Extract the [x, y] coordinate from the center of the cell holding the provided text.  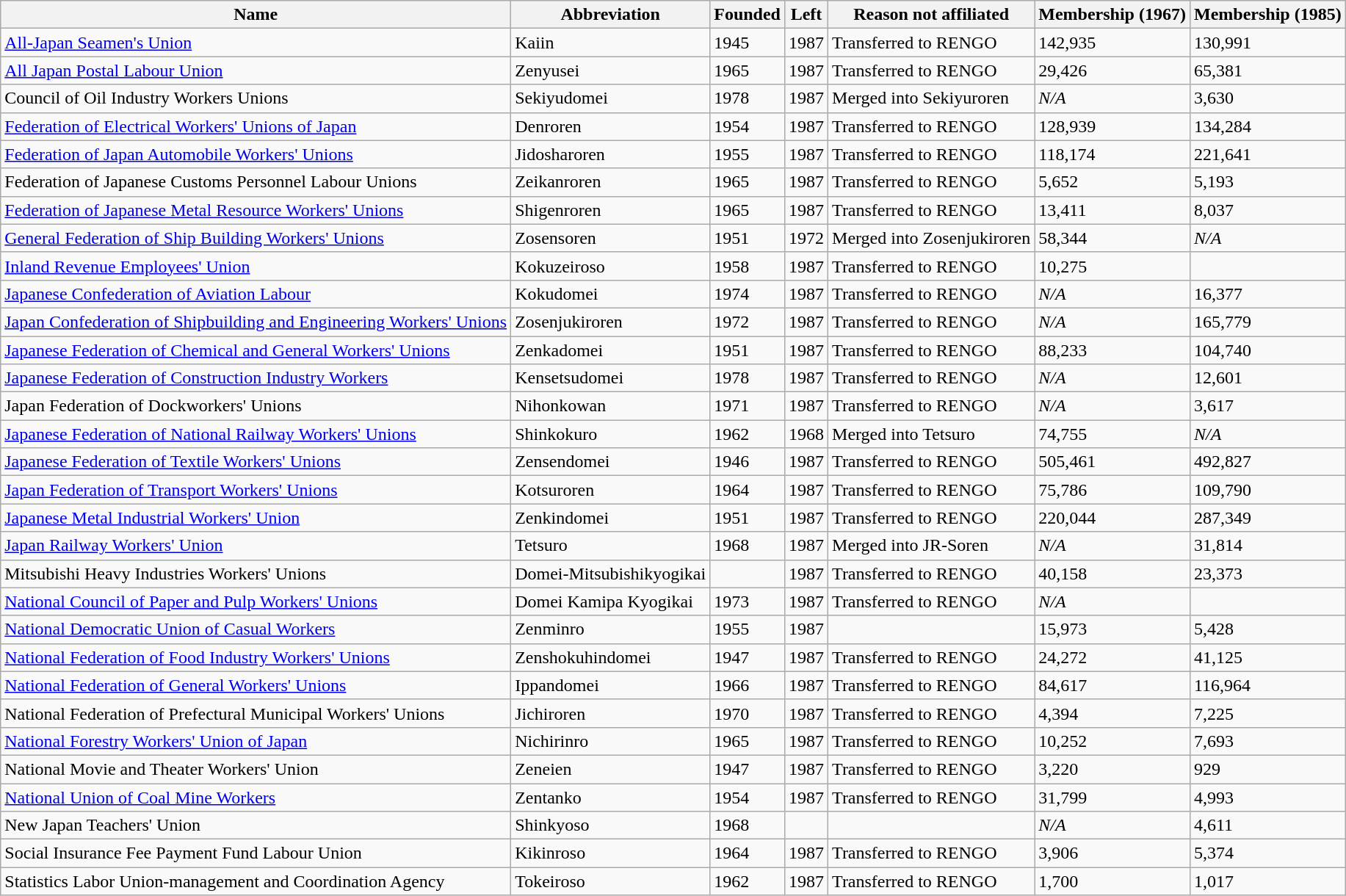
58,344 [1112, 238]
Shigenroren [611, 210]
74,755 [1112, 434]
84,617 [1112, 685]
1,017 [1267, 881]
Zensendomei [611, 462]
109,790 [1267, 490]
All-Japan Seamen's Union [256, 43]
Merged into Tetsuro [931, 434]
Mitsubishi Heavy Industries Workers' Unions [256, 574]
Japanese Federation of Chemical and General Workers' Unions [256, 350]
29,426 [1112, 71]
287,349 [1267, 518]
1,700 [1112, 881]
8,037 [1267, 210]
24,272 [1112, 657]
Japanese Federation of Construction Industry Workers [256, 378]
7,225 [1267, 713]
3,617 [1267, 406]
Shinkyoso [611, 825]
Sekiyudomei [611, 98]
Abbreviation [611, 15]
Reason not affiliated [931, 15]
492,827 [1267, 462]
National Federation of Food Industry Workers' Unions [256, 657]
130,991 [1267, 43]
Zenkindomei [611, 518]
Inland Revenue Employees' Union [256, 266]
4,993 [1267, 797]
13,411 [1112, 210]
Left [806, 15]
Domei-Mitsubishikyogikai [611, 574]
Merged into Sekiyuroren [931, 98]
Tetsuro [611, 546]
Kokuzeiroso [611, 266]
National Democratic Union of Casual Workers [256, 629]
116,964 [1267, 685]
7,693 [1267, 741]
5,428 [1267, 629]
Statistics Labor Union-management and Coordination Agency [256, 881]
3,630 [1267, 98]
Zenshokuhindomei [611, 657]
Federation of Japanese Customs Personnel Labour Unions [256, 182]
1966 [748, 685]
Japan Confederation of Shipbuilding and Engineering Workers' Unions [256, 322]
National Movie and Theater Workers' Union [256, 769]
3,906 [1112, 853]
Domei Kamipa Kyogikai [611, 601]
1970 [748, 713]
Membership (1985) [1267, 15]
Kotsuroren [611, 490]
National Federation of General Workers' Unions [256, 685]
Japan Federation of Transport Workers' Unions [256, 490]
Founded [748, 15]
221,641 [1267, 154]
5,374 [1267, 853]
National Forestry Workers' Union of Japan [256, 741]
1945 [748, 43]
Nichirinro [611, 741]
Zosensoren [611, 238]
31,814 [1267, 546]
142,935 [1112, 43]
Kokudomei [611, 294]
165,779 [1267, 322]
118,174 [1112, 154]
Japanese Federation of Textile Workers' Unions [256, 462]
National Federation of Prefectural Municipal Workers' Unions [256, 713]
88,233 [1112, 350]
Social Insurance Fee Payment Fund Labour Union [256, 853]
Federation of Electrical Workers' Unions of Japan [256, 126]
40,158 [1112, 574]
Zenminro [611, 629]
Jichiroren [611, 713]
General Federation of Ship Building Workers' Unions [256, 238]
41,125 [1267, 657]
Ippandomei [611, 685]
Merged into JR-Soren [931, 546]
Denroren [611, 126]
Kikinroso [611, 853]
220,044 [1112, 518]
10,252 [1112, 741]
23,373 [1267, 574]
Zenkadomei [611, 350]
Japanese Federation of National Railway Workers' Unions [256, 434]
Tokeiroso [611, 881]
Zosenjukiroren [611, 322]
10,275 [1112, 266]
Council of Oil Industry Workers Unions [256, 98]
134,284 [1267, 126]
New Japan Teachers' Union [256, 825]
104,740 [1267, 350]
505,461 [1112, 462]
All Japan Postal Labour Union [256, 71]
1974 [748, 294]
Japanese Metal Industrial Workers' Union [256, 518]
75,786 [1112, 490]
Zentanko [611, 797]
Zeneien [611, 769]
Kaiin [611, 43]
16,377 [1267, 294]
1958 [748, 266]
3,220 [1112, 769]
National Council of Paper and Pulp Workers' Unions [256, 601]
4,394 [1112, 713]
Japan Railway Workers' Union [256, 546]
National Union of Coal Mine Workers [256, 797]
929 [1267, 769]
Membership (1967) [1112, 15]
Federation of Japan Automobile Workers' Unions [256, 154]
Federation of Japanese Metal Resource Workers' Unions [256, 210]
Japan Federation of Dockworkers' Unions [256, 406]
Zeikanroren [611, 182]
1946 [748, 462]
4,611 [1267, 825]
5,193 [1267, 182]
1973 [748, 601]
12,601 [1267, 378]
Nihonkowan [611, 406]
15,973 [1112, 629]
1971 [748, 406]
65,381 [1267, 71]
Jidosharoren [611, 154]
128,939 [1112, 126]
31,799 [1112, 797]
Japanese Confederation of Aviation Labour [256, 294]
Name [256, 15]
5,652 [1112, 182]
Kensetsudomei [611, 378]
Shinkokuro [611, 434]
Merged into Zosenjukiroren [931, 238]
Zenyusei [611, 71]
